Output the [x, y] coordinate of the center of the cell containing the given text.  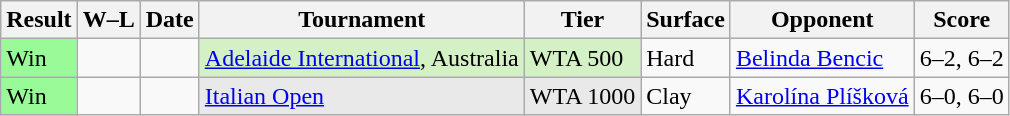
Score [962, 20]
Surface [686, 20]
Tournament [362, 20]
WTA 1000 [582, 96]
W–L [108, 20]
6–0, 6–0 [962, 96]
Opponent [822, 20]
Adelaide International, Australia [362, 58]
Italian Open [362, 96]
Belinda Bencic [822, 58]
Result [39, 20]
Karolína Plíšková [822, 96]
6–2, 6–2 [962, 58]
Hard [686, 58]
Clay [686, 96]
WTA 500 [582, 58]
Date [170, 20]
Tier [582, 20]
